Return the (x, y) coordinate for the center point of the cell that contains the specified text.  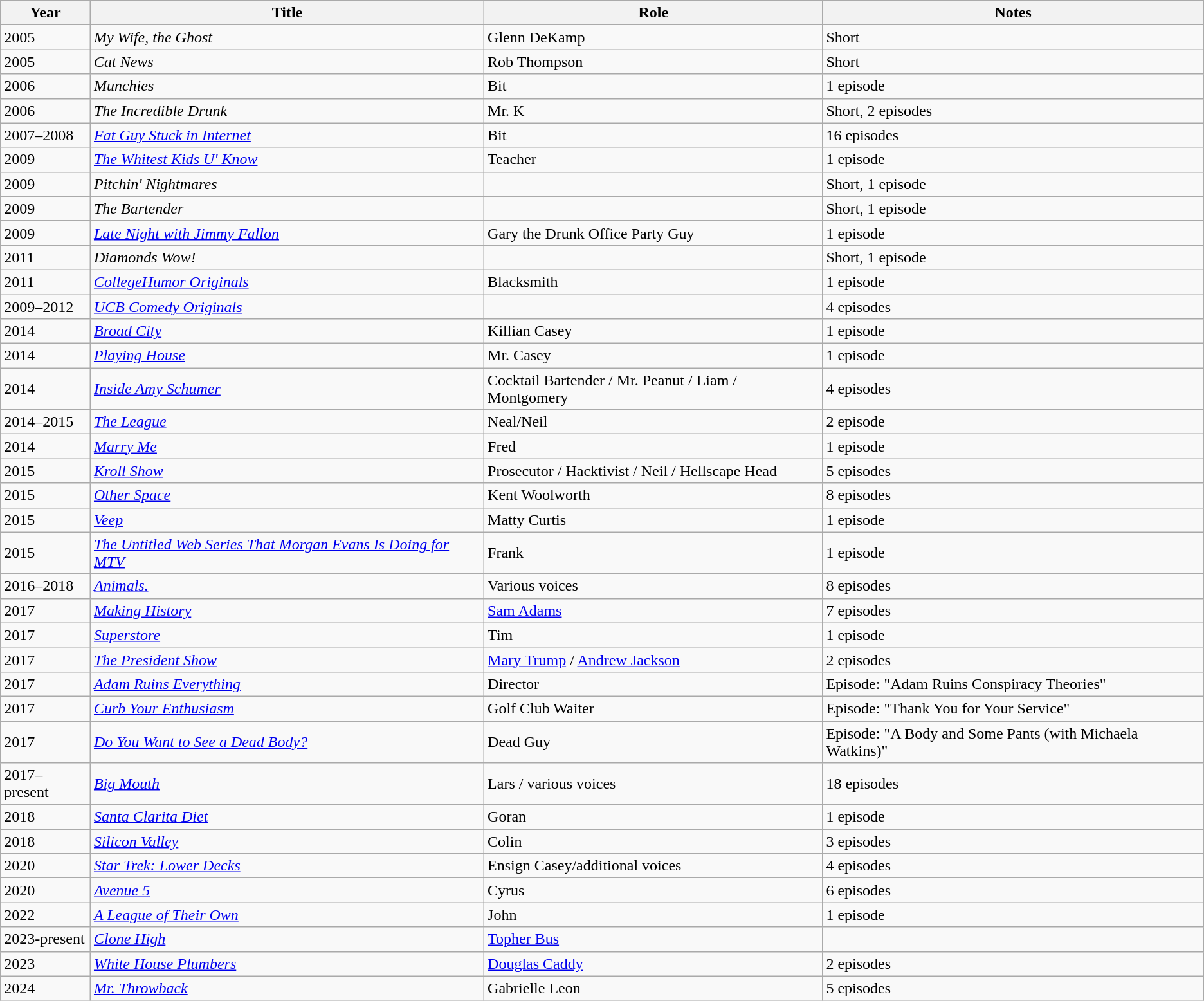
Gabrielle Leon (653, 988)
The President Show (287, 659)
Cyrus (653, 890)
Matty Curtis (653, 520)
Diamonds Wow! (287, 257)
The League (287, 422)
Dead Guy (653, 741)
2007–2008 (46, 135)
Clone High (287, 939)
Pitchin' Nightmares (287, 184)
Director (653, 684)
7 episodes (1013, 611)
Episode: "Thank You for Your Service" (1013, 708)
Mr. Throwback (287, 988)
Avenue 5 (287, 890)
Rob Thompson (653, 62)
Do You Want to See a Dead Body? (287, 741)
The Whitest Kids U' Know (287, 160)
Frank (653, 553)
2016–2018 (46, 586)
3 episodes (1013, 841)
Playing House (287, 356)
Mr. Casey (653, 356)
Silicon Valley (287, 841)
2023-present (46, 939)
2022 (46, 915)
2014–2015 (46, 422)
Mr. K (653, 111)
Killian Casey (653, 331)
Year (46, 13)
Title (287, 13)
Gary the Drunk Office Party Guy (653, 233)
Broad City (287, 331)
Superstore (287, 635)
Curb Your Enthusiasm (287, 708)
Cocktail Bartender / Mr. Peanut / Liam / Montgomery (653, 389)
The Incredible Drunk (287, 111)
Fred (653, 446)
Notes (1013, 13)
18 episodes (1013, 784)
Fat Guy Stuck in Internet (287, 135)
16 episodes (1013, 135)
Short, 2 episodes (1013, 111)
Episode: "A Body and Some Pants (with Michaela Watkins)" (1013, 741)
2017–present (46, 784)
UCB Comedy Originals (287, 307)
Other Space (287, 495)
Topher Bus (653, 939)
CollegeHumor Originals (287, 282)
Marry Me (287, 446)
Adam Ruins Everything (287, 684)
Cat News (287, 62)
Making History (287, 611)
Episode: "Adam Ruins Conspiracy Theories" (1013, 684)
Animals. (287, 586)
Various voices (653, 586)
Ensign Casey/additional voices (653, 866)
Glenn DeKamp (653, 37)
White House Plumbers (287, 964)
Kroll Show (287, 471)
2024 (46, 988)
Veep (287, 520)
John (653, 915)
Sam Adams (653, 611)
My Wife, the Ghost (287, 37)
Tim (653, 635)
Mary Trump / Andrew Jackson (653, 659)
Blacksmith (653, 282)
Teacher (653, 160)
Lars / various voices (653, 784)
Colin (653, 841)
The Untitled Web Series That Morgan Evans Is Doing for MTV (287, 553)
The Bartender (287, 208)
2023 (46, 964)
6 episodes (1013, 890)
Inside Amy Schumer (287, 389)
A League of Their Own (287, 915)
Goran (653, 817)
Santa Clarita Diet (287, 817)
Late Night with Jimmy Fallon (287, 233)
2 episode (1013, 422)
Role (653, 13)
Prosecutor / Hacktivist / Neil / Hellscape Head (653, 471)
Neal/Neil (653, 422)
Munchies (287, 86)
Big Mouth (287, 784)
Douglas Caddy (653, 964)
Golf Club Waiter (653, 708)
Star Trek: Lower Decks (287, 866)
2009–2012 (46, 307)
Kent Woolworth (653, 495)
